For the text-containing cell, return its midpoint in (x, y) coordinate format. 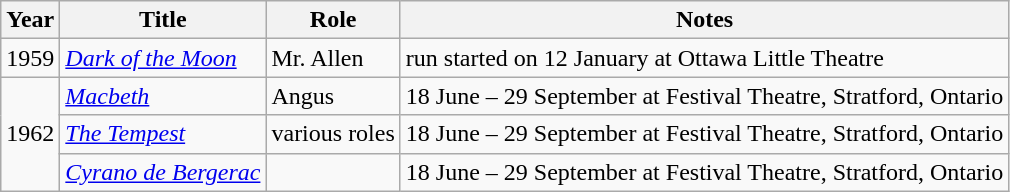
The Tempest (163, 134)
Title (163, 20)
Angus (333, 96)
1959 (30, 58)
Mr. Allen (333, 58)
Notes (704, 20)
Dark of the Moon (163, 58)
Cyrano de Bergerac (163, 172)
1962 (30, 134)
Year (30, 20)
various roles (333, 134)
Macbeth (163, 96)
Role (333, 20)
run started on 12 January at Ottawa Little Theatre (704, 58)
